Detect which cell encompasses the target text, then output its (X, Y) center coordinate. 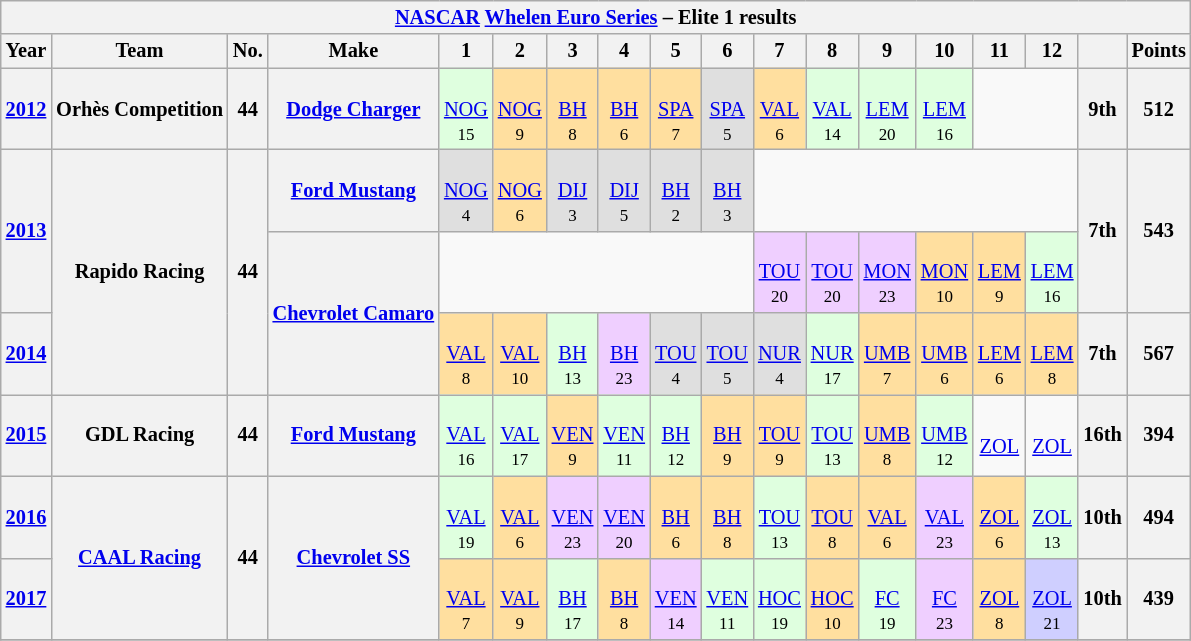
TOU8 (832, 517)
VEN23 (573, 517)
CAAL Racing (140, 558)
4 (624, 51)
2013 (26, 230)
ZOL21 (1052, 599)
BH9 (727, 435)
DIJ3 (573, 190)
LEM9 (1000, 272)
2012 (26, 109)
GDL Racing (140, 435)
NOG4 (466, 190)
UMB12 (944, 435)
MON23 (886, 272)
NOG6 (520, 190)
LEM20 (886, 109)
Orhès Competition (140, 109)
9th (1102, 109)
Year (26, 51)
12 (1052, 51)
VAL19 (466, 517)
ZOL6 (1000, 517)
VAL9 (520, 599)
8 (832, 51)
UMB7 (886, 354)
439 (1159, 599)
2016 (26, 517)
VEN14 (676, 599)
BH2 (676, 190)
TOU4 (676, 354)
VAL14 (832, 109)
TOU9 (780, 435)
2015 (26, 435)
BH3 (727, 190)
5 (676, 51)
NOG15 (466, 109)
UMB8 (886, 435)
SPA5 (727, 109)
HOC10 (832, 599)
UMB6 (944, 354)
BH13 (573, 354)
SPA7 (676, 109)
NUR4 (780, 354)
10 (944, 51)
2014 (26, 354)
Rapido Racing (140, 272)
Team (140, 51)
ZOL13 (1052, 517)
6 (727, 51)
2017 (26, 599)
Chevrolet SS (354, 558)
VAL10 (520, 354)
Points (1159, 51)
LEM6 (1000, 354)
TOU5 (727, 354)
7 (780, 51)
Make (354, 51)
NASCAR Whelen Euro Series – Elite 1 results (596, 17)
16th (1102, 435)
494 (1159, 517)
9 (886, 51)
VEN20 (624, 517)
NOG9 (520, 109)
BH23 (624, 354)
VAL23 (944, 517)
1 (466, 51)
394 (1159, 435)
HOC19 (780, 599)
VEN9 (573, 435)
No. (248, 51)
VAL16 (466, 435)
11 (1000, 51)
Dodge Charger (354, 109)
567 (1159, 354)
VAL17 (520, 435)
2 (520, 51)
FC23 (944, 599)
3 (573, 51)
NUR17 (832, 354)
MON10 (944, 272)
VAL7 (466, 599)
ZOL8 (1000, 599)
BH17 (573, 599)
Chevrolet Camaro (354, 312)
512 (1159, 109)
DIJ5 (624, 190)
543 (1159, 230)
VAL8 (466, 354)
BH12 (676, 435)
FC19 (886, 599)
LEM8 (1052, 354)
